Pinpoint the cell where the given text exists, returning its [x, y] midpoint coordinate. 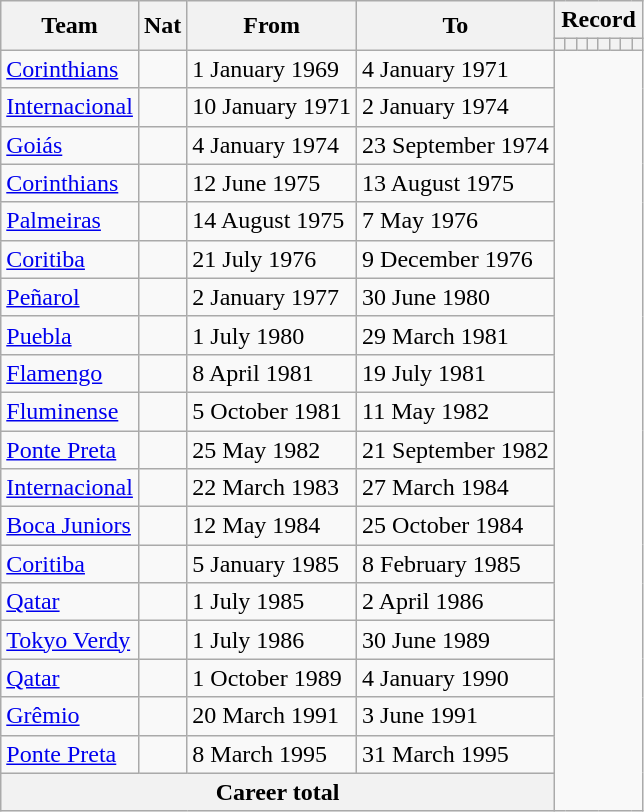
7 May 1976 [456, 221]
Puebla [70, 335]
23 September 1974 [456, 145]
Palmeiras [70, 221]
Peñarol [70, 297]
4 January 1971 [456, 69]
30 June 1980 [456, 297]
1 July 1985 [272, 602]
4 January 1990 [456, 678]
Goiás [70, 145]
5 October 1981 [272, 411]
Nat [162, 26]
9 December 1976 [456, 259]
30 June 1989 [456, 640]
12 May 1984 [272, 526]
2 January 1974 [456, 107]
8 March 1995 [272, 754]
4 January 1974 [272, 145]
Flamengo [70, 373]
25 October 1984 [456, 526]
Record [598, 20]
5 January 1985 [272, 564]
10 January 1971 [272, 107]
1 January 1969 [272, 69]
Boca Juniors [70, 526]
19 July 1981 [456, 373]
1 October 1989 [272, 678]
31 March 1995 [456, 754]
3 June 1991 [456, 716]
Career total [278, 792]
2 April 1986 [456, 602]
21 September 1982 [456, 449]
To [456, 26]
14 August 1975 [272, 221]
27 March 1984 [456, 488]
Tokyo Verdy [70, 640]
11 May 1982 [456, 411]
29 March 1981 [456, 335]
13 August 1975 [456, 183]
Grêmio [70, 716]
2 January 1977 [272, 297]
1 July 1980 [272, 335]
From [272, 26]
Fluminense [70, 411]
Team [70, 26]
21 July 1976 [272, 259]
1 July 1986 [272, 640]
25 May 1982 [272, 449]
12 June 1975 [272, 183]
8 April 1981 [272, 373]
20 March 1991 [272, 716]
8 February 1985 [456, 564]
22 March 1983 [272, 488]
